Pinpoint the cell where the given text exists, returning its [X, Y] midpoint coordinate. 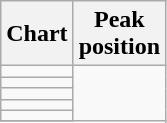
Chart [37, 34]
Peakposition [119, 34]
